Determine the [x, y] coordinate at the center of the cell enclosing the given text.  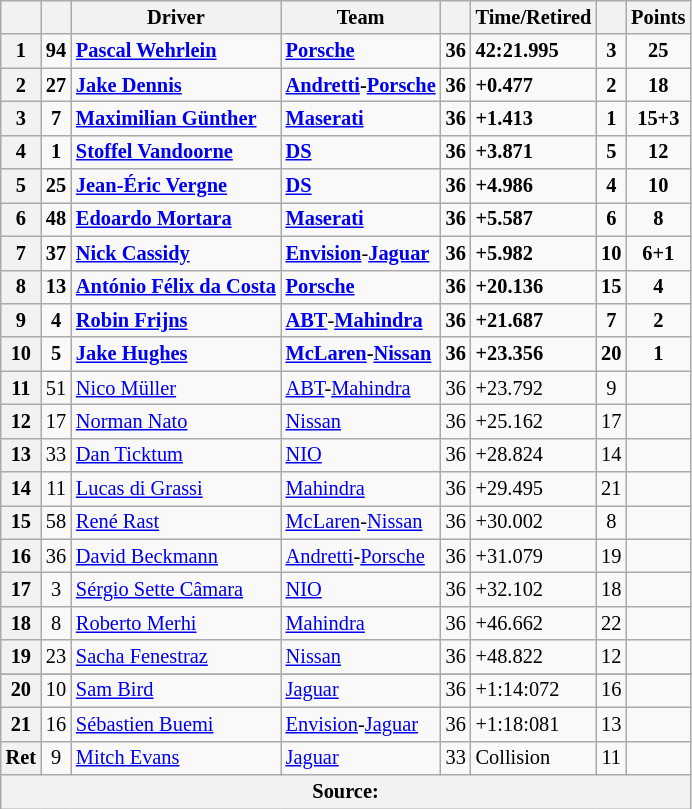
51 [56, 388]
23 [56, 657]
+23.792 [534, 388]
Maximilian Günther [176, 118]
Time/Retired [534, 17]
René Rast [176, 522]
+5.587 [534, 219]
94 [56, 51]
+4.986 [534, 186]
Source: [346, 791]
+31.079 [534, 556]
Robin Frijns [176, 320]
+20.136 [534, 287]
22 [611, 623]
+1:18:081 [534, 724]
58 [56, 522]
Mitch Evans [176, 758]
Edoardo Mortara [176, 219]
Norman Nato [176, 421]
42:21.995 [534, 51]
+23.356 [534, 354]
+28.824 [534, 455]
Sébastien Buemi [176, 724]
Nick Cassidy [176, 253]
27 [56, 85]
Stoffel Vandoorne [176, 152]
+48.822 [534, 657]
6+1 [658, 253]
Sacha Fenestraz [176, 657]
Sérgio Sette Câmara [176, 589]
Driver [176, 17]
Points [658, 17]
+25.162 [534, 421]
Jake Dennis [176, 85]
David Beckmann [176, 556]
Lucas di Grassi [176, 489]
+5.982 [534, 253]
Nico Müller [176, 388]
+29.495 [534, 489]
Team [361, 17]
Ret [21, 758]
+46.662 [534, 623]
Jean-Éric Vergne [176, 186]
Pascal Wehrlein [176, 51]
+32.102 [534, 589]
Dan Ticktum [176, 455]
+30.002 [534, 522]
37 [56, 253]
António Félix da Costa [176, 287]
48 [56, 219]
Jake Hughes [176, 354]
+1.413 [534, 118]
+3.871 [534, 152]
15+3 [658, 118]
+21.687 [534, 320]
Roberto Merhi [176, 623]
Sam Bird [176, 690]
+1:14:072 [534, 690]
Collision [534, 758]
+0.477 [534, 85]
